Search for the cell housing the specified text and yield its [x, y] center coordinate. 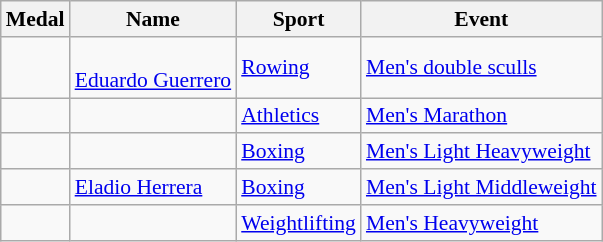
Rowing [298, 68]
Name [154, 19]
Men's Marathon [482, 116]
Sport [298, 19]
Eduardo Guerrero [154, 68]
Weightlifting [298, 223]
Athletics [298, 116]
Eladio Herrera [154, 187]
Men's Light Heavyweight [482, 152]
Men's Heavyweight [482, 223]
Medal [36, 19]
Men's double sculls [482, 68]
Event [482, 19]
Men's Light Middleweight [482, 187]
